Search for the cell housing the specified text and yield its [x, y] center coordinate. 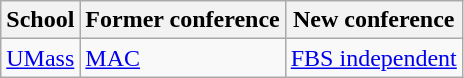
New conference [374, 20]
School [40, 20]
FBS independent [374, 58]
UMass [40, 58]
MAC [182, 58]
Former conference [182, 20]
